Extract the [X, Y] coordinate from the center of the cell holding the provided text.  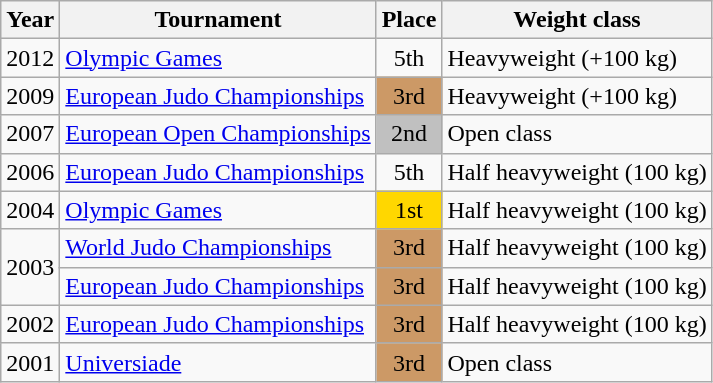
2nd [409, 134]
2006 [30, 172]
Tournament [218, 20]
Weight class [577, 20]
2001 [30, 362]
Universiade [218, 362]
European Open Championships [218, 134]
2012 [30, 58]
Place [409, 20]
Year [30, 20]
World Judo Championships [218, 248]
2004 [30, 210]
1st [409, 210]
2002 [30, 324]
2007 [30, 134]
2003 [30, 267]
2009 [30, 96]
